Detect which cell encompasses the target text, then output its [x, y] center coordinate. 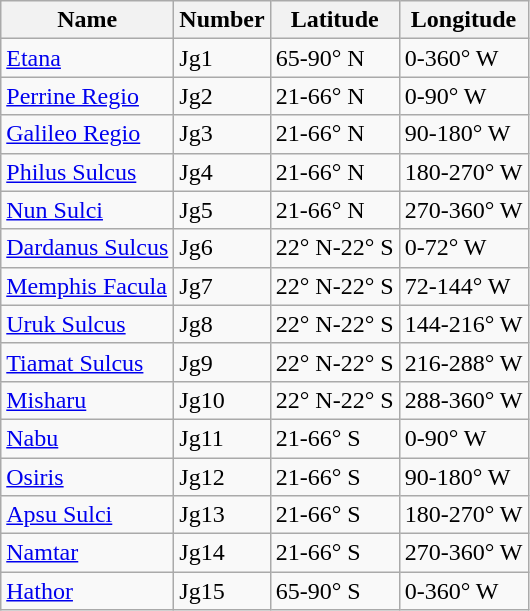
Jg7 [222, 286]
72-144° W [464, 286]
Nun Sulci [88, 210]
Jg15 [222, 591]
Dardanus Sulcus [88, 248]
Jg4 [222, 172]
Jg1 [222, 58]
65-90° S [334, 591]
Jg3 [222, 134]
0-72° W [464, 248]
Jg13 [222, 515]
216-288° W [464, 362]
Philus Sulcus [88, 172]
Memphis Facula [88, 286]
Jg14 [222, 553]
Hathor [88, 591]
Jg6 [222, 248]
Jg2 [222, 96]
Nabu [88, 438]
Namtar [88, 553]
Jg11 [222, 438]
65-90° N [334, 58]
Osiris [88, 477]
Longitude [464, 20]
144-216° W [464, 324]
Name [88, 20]
Jg10 [222, 400]
Jg8 [222, 324]
Tiamat Sulcus [88, 362]
Latitude [334, 20]
Jg9 [222, 362]
Galileo Regio [88, 134]
288-360° W [464, 400]
Etana [88, 58]
Misharu [88, 400]
Perrine Regio [88, 96]
Number [222, 20]
Jg5 [222, 210]
Apsu Sulci [88, 515]
Jg12 [222, 477]
Uruk Sulcus [88, 324]
